Extract the [X, Y] coordinate from the center of the cell holding the provided text.  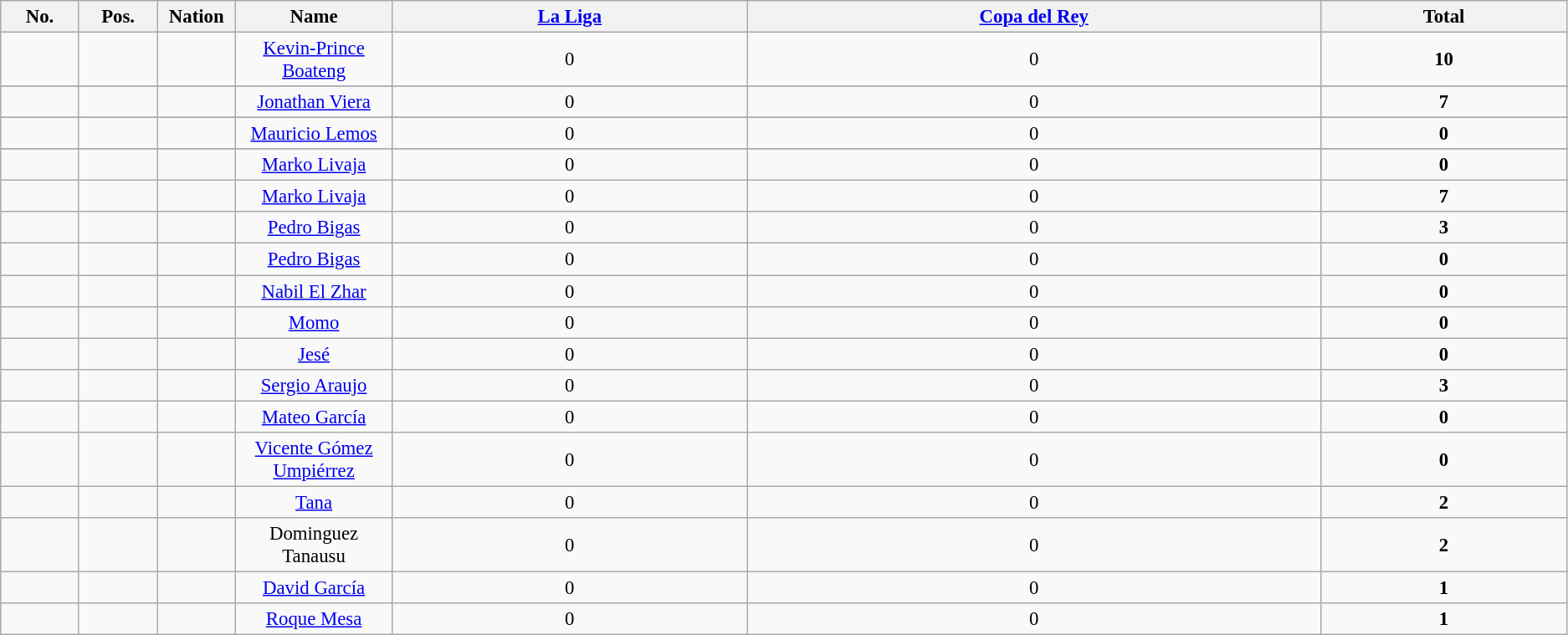
Tana [315, 502]
La Liga [570, 17]
Copa del Rey [1034, 17]
Pos. [118, 17]
Dominguez Tanausu [315, 545]
Jesé [315, 354]
Vicente Gómez Umpiérrez [315, 460]
David García [315, 587]
Roque Mesa [315, 619]
Sergio Araujo [315, 385]
No. [40, 17]
Jonathan Viera [315, 102]
Kevin-Prince Boateng [315, 60]
Mateo García [315, 417]
Momo [315, 322]
Name [315, 17]
10 [1444, 60]
Mauricio Lemos [315, 134]
Total [1444, 17]
Nabil El Zhar [315, 291]
Nation [197, 17]
